From the cell containing the given text, extract its center point as (X, Y) coordinate. 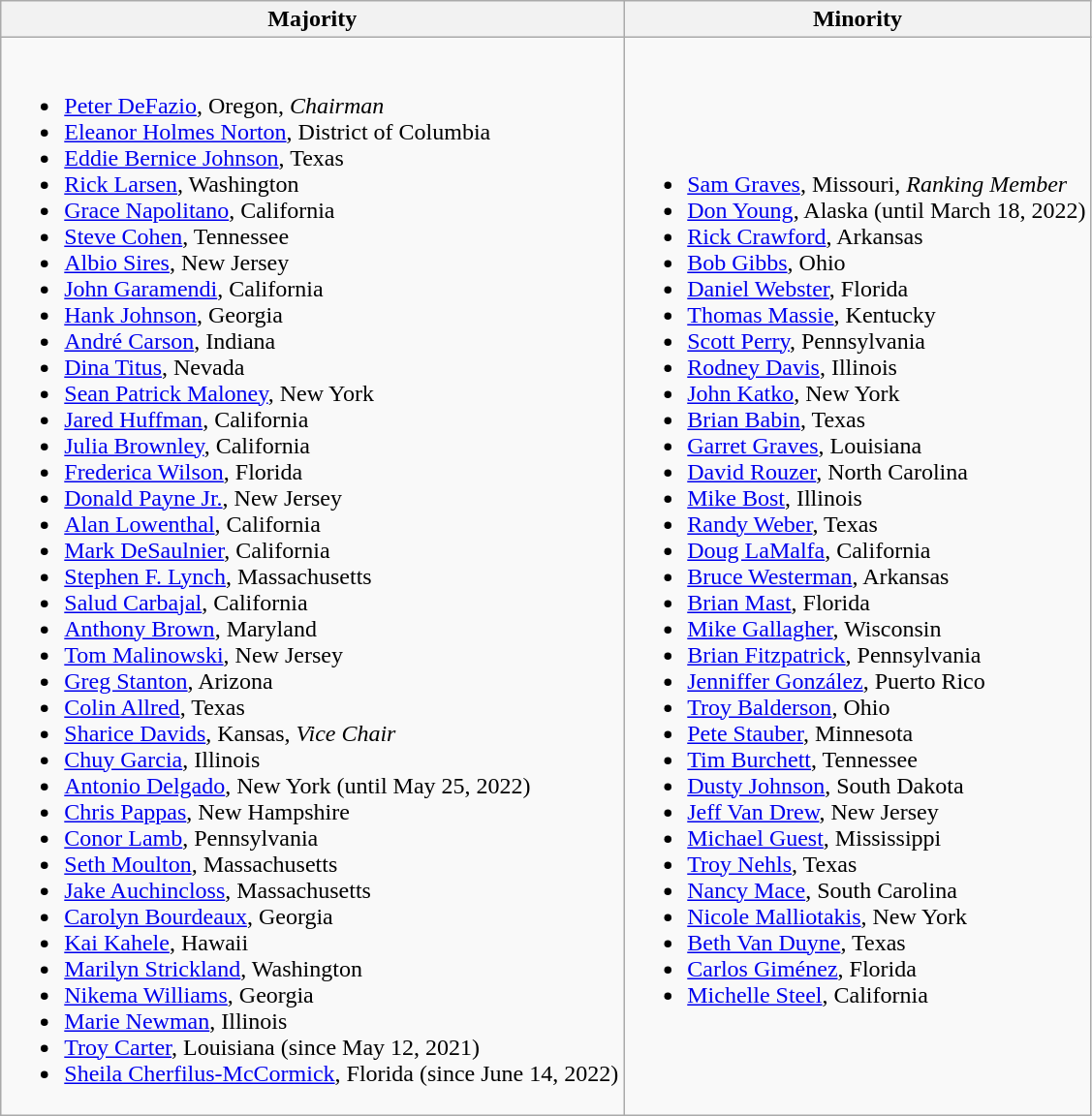
Minority (858, 19)
Majority (312, 19)
